Pinpoint the cell where the given text exists, returning its (X, Y) midpoint coordinate. 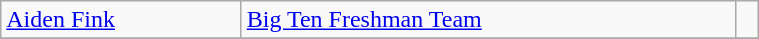
Aiden Fink (121, 20)
Big Ten Freshman Team (488, 20)
